Scan for the cell matching the given text and deliver its (X, Y) coordinate at center. 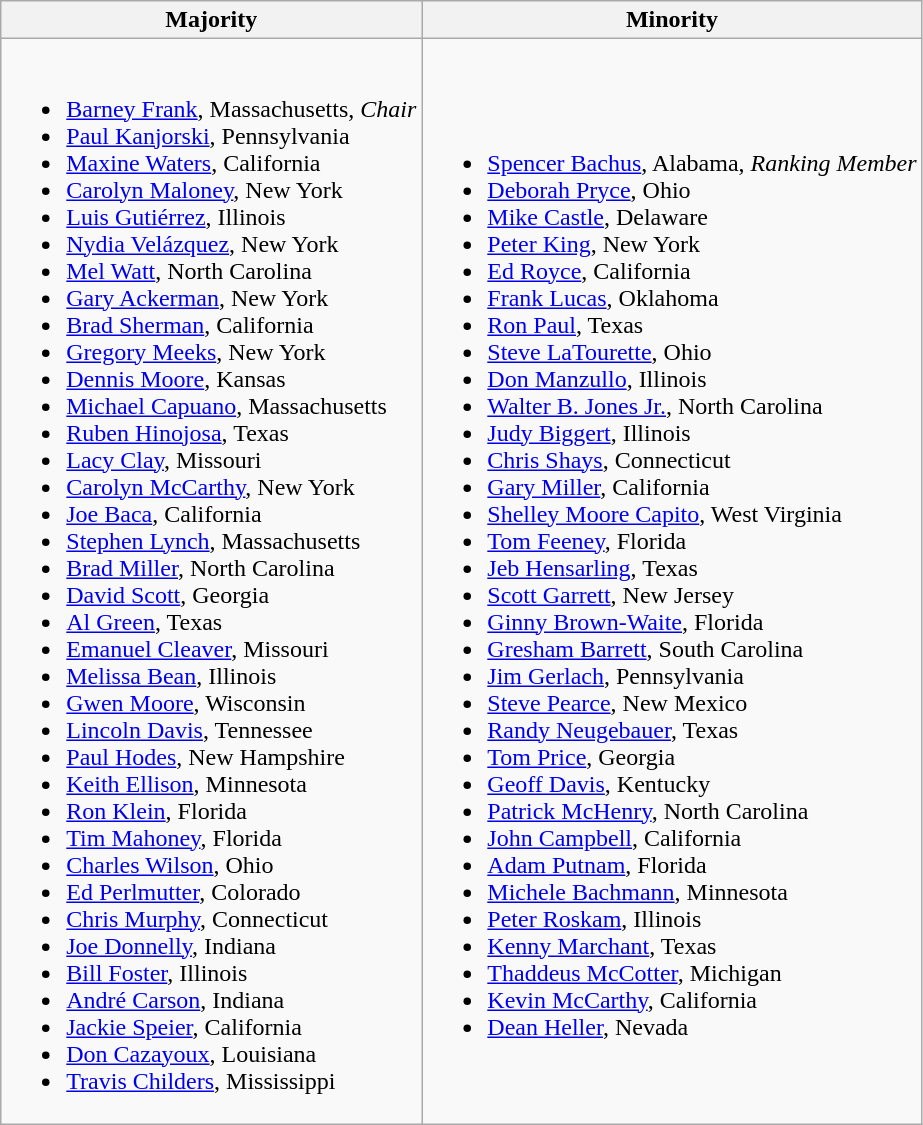
Minority (672, 20)
Majority (212, 20)
